Return the [x, y] coordinate for the center point of the cell that contains the specified text.  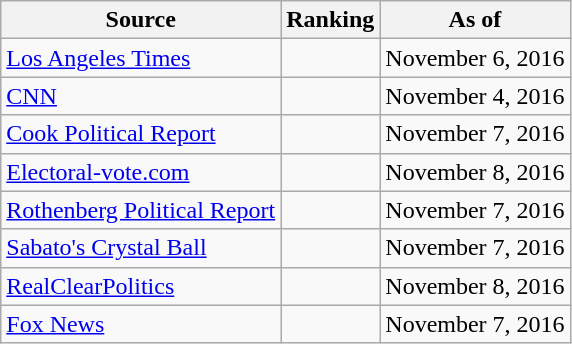
RealClearPolitics [141, 286]
Fox News [141, 324]
November 6, 2016 [475, 58]
Los Angeles Times [141, 58]
As of [475, 20]
Cook Political Report [141, 134]
Sabato's Crystal Ball [141, 248]
Ranking [330, 20]
November 4, 2016 [475, 96]
Rothenberg Political Report [141, 210]
Electoral-vote.com [141, 172]
CNN [141, 96]
Source [141, 20]
